Output the (X, Y) coordinate of the center of the cell containing the given text.  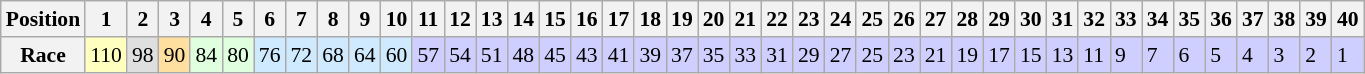
76 (270, 55)
45 (555, 55)
28 (967, 19)
98 (143, 55)
12 (460, 19)
110 (106, 55)
41 (619, 55)
90 (175, 55)
32 (1094, 19)
43 (587, 55)
24 (841, 19)
34 (1158, 19)
22 (777, 19)
Race (43, 55)
36 (1221, 19)
72 (302, 55)
18 (650, 19)
84 (206, 55)
Position (43, 19)
16 (587, 19)
10 (397, 19)
40 (1348, 19)
64 (365, 55)
51 (492, 55)
68 (333, 55)
57 (428, 55)
60 (397, 55)
30 (1031, 19)
20 (714, 19)
38 (1285, 19)
26 (904, 19)
8 (333, 19)
54 (460, 55)
80 (238, 55)
48 (523, 55)
14 (523, 19)
